Pinpoint the cell where the given text exists, returning its [x, y] midpoint coordinate. 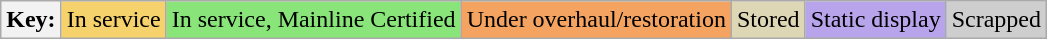
Scrapped [996, 20]
Static display [876, 20]
Under overhaul/restoration [596, 20]
Stored [768, 20]
In service, Mainline Certified [314, 20]
In service [114, 20]
Key: [31, 20]
